Capture the cell that displays the provided text and extract its (X, Y) central coordinate. 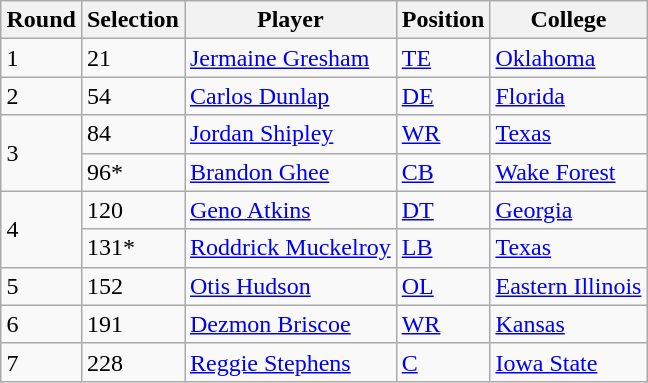
228 (132, 362)
Florida (568, 96)
6 (41, 324)
3 (41, 153)
96* (132, 172)
1 (41, 58)
TE (443, 58)
Iowa State (568, 362)
C (443, 362)
Carlos Dunlap (290, 96)
Otis Hudson (290, 286)
Kansas (568, 324)
DT (443, 210)
Geno Atkins (290, 210)
Brandon Ghee (290, 172)
152 (132, 286)
CB (443, 172)
Jermaine Gresham (290, 58)
Dezmon Briscoe (290, 324)
5 (41, 286)
Eastern Illinois (568, 286)
120 (132, 210)
Wake Forest (568, 172)
2 (41, 96)
Selection (132, 20)
Jordan Shipley (290, 134)
DE (443, 96)
131* (132, 248)
Georgia (568, 210)
Player (290, 20)
Round (41, 20)
Oklahoma (568, 58)
21 (132, 58)
84 (132, 134)
LB (443, 248)
Reggie Stephens (290, 362)
54 (132, 96)
4 (41, 229)
Roddrick Muckelroy (290, 248)
Position (443, 20)
College (568, 20)
OL (443, 286)
191 (132, 324)
7 (41, 362)
